Return the (X, Y) coordinate for the center point of the cell that contains the specified text.  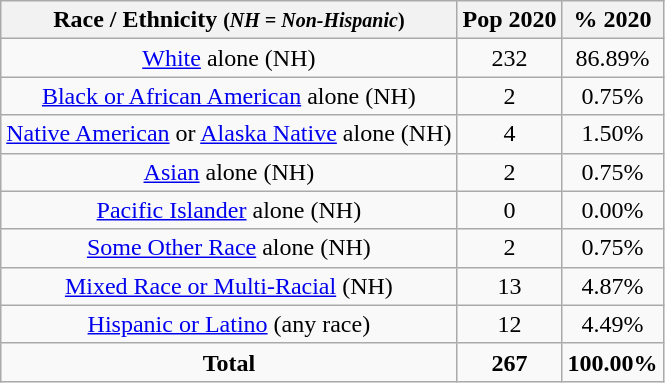
Pop 2020 (510, 20)
Some Other Race alone (NH) (229, 248)
Total (229, 362)
Black or African American alone (NH) (229, 96)
% 2020 (612, 20)
86.89% (612, 58)
Hispanic or Latino (any race) (229, 324)
267 (510, 362)
1.50% (612, 134)
13 (510, 286)
0 (510, 210)
Race / Ethnicity (NH = Non-Hispanic) (229, 20)
White alone (NH) (229, 58)
Asian alone (NH) (229, 172)
4 (510, 134)
4.49% (612, 324)
12 (510, 324)
0.00% (612, 210)
4.87% (612, 286)
Native American or Alaska Native alone (NH) (229, 134)
100.00% (612, 362)
232 (510, 58)
Mixed Race or Multi-Racial (NH) (229, 286)
Pacific Islander alone (NH) (229, 210)
